Pinpoint the cell where the given text exists, returning its (x, y) midpoint coordinate. 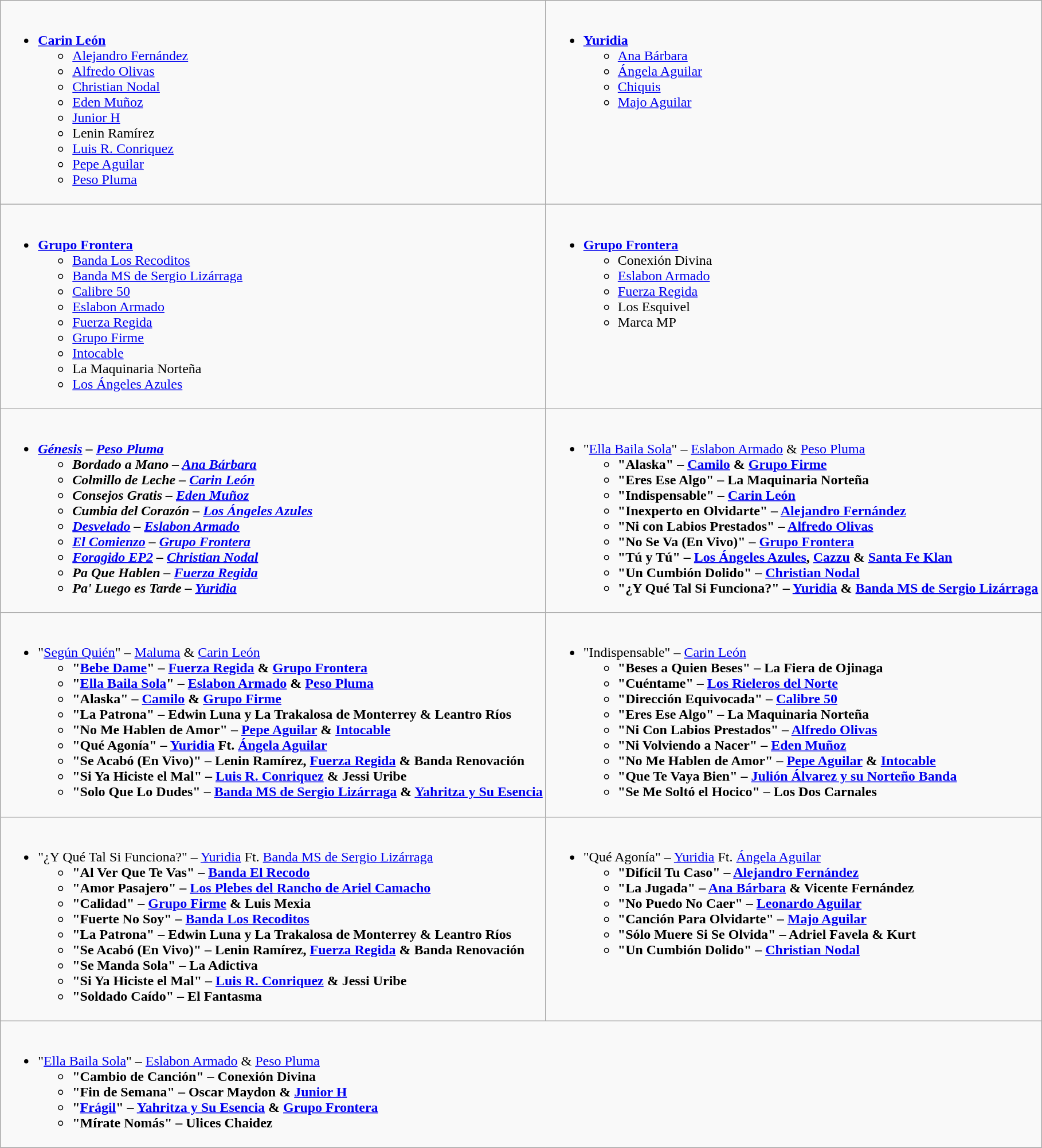
YuridiaAna BárbaraÁngela AguilarChiquisMajo Aguilar (793, 103)
Grupo FronteraConexión DivinaEslabon ArmadoFuerza RegidaLos EsquivelMarca MP (793, 307)
Carin LeónAlejandro FernándezAlfredo OlivasChristian NodalEden MuñozJunior HLenin RamírezLuis R. ConriquezPepe AguilarPeso Pluma (273, 103)
